Return the (X, Y) coordinate for the center point of the cell that contains the specified text.  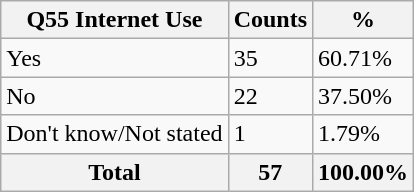
No (114, 96)
Yes (114, 58)
Total (114, 172)
Q55 Internet Use (114, 20)
1 (270, 134)
Counts (270, 20)
100.00% (364, 172)
% (364, 20)
60.71% (364, 58)
22 (270, 96)
37.50% (364, 96)
35 (270, 58)
1.79% (364, 134)
Don't know/Not stated (114, 134)
57 (270, 172)
